For the text-containing cell, return its midpoint in (x, y) coordinate format. 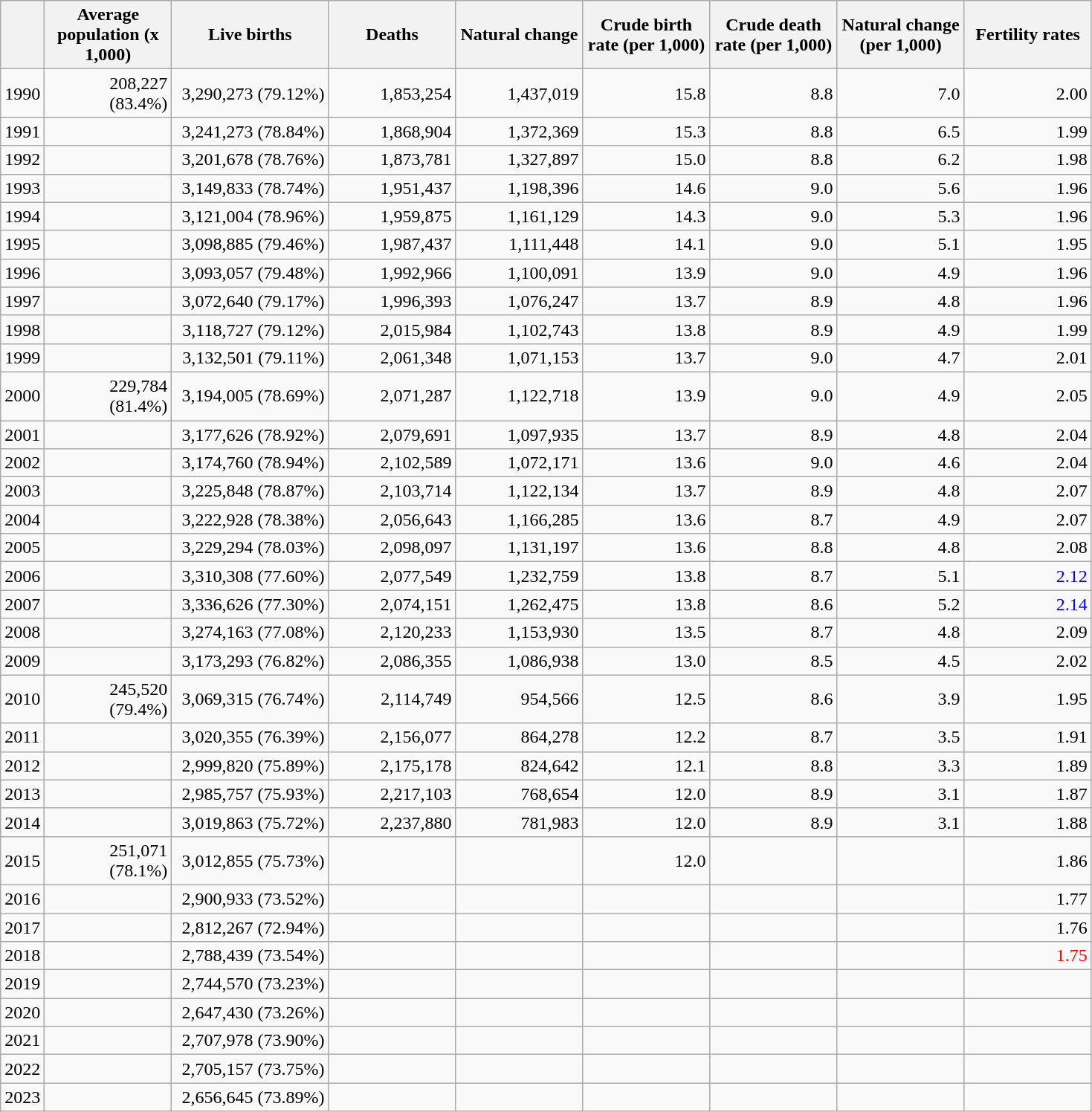
2002 (22, 463)
3,336,626 (77.30%) (250, 604)
1997 (22, 301)
2,114,749 (392, 699)
3.9 (901, 699)
2,102,589 (392, 463)
251,071 (78.1%) (109, 861)
2001 (22, 435)
2,788,439 (73.54%) (250, 956)
1.98 (1027, 160)
15.3 (647, 132)
2011 (22, 737)
1.91 (1027, 737)
3,149,833 (78.74%) (250, 188)
1,122,718 (519, 395)
6.5 (901, 132)
3,072,640 (79.17%) (250, 301)
1,102,743 (519, 329)
3,118,727 (79.12%) (250, 329)
768,654 (519, 794)
2022 (22, 1069)
2,061,348 (392, 358)
2,156,077 (392, 737)
5.6 (901, 188)
4.6 (901, 463)
2,077,549 (392, 576)
Natural change (519, 35)
1,161,129 (519, 216)
14.3 (647, 216)
1991 (22, 132)
Average population (x 1,000) (109, 35)
1,100,091 (519, 273)
12.5 (647, 699)
1.76 (1027, 927)
2010 (22, 699)
1,372,369 (519, 132)
864,278 (519, 737)
1,166,285 (519, 520)
2019 (22, 984)
2,217,103 (392, 794)
13.5 (647, 633)
954,566 (519, 699)
2,103,714 (392, 491)
2.05 (1027, 395)
2.00 (1027, 94)
3,019,863 (75.72%) (250, 822)
2,647,430 (73.26%) (250, 1012)
2.09 (1027, 633)
3,012,855 (75.73%) (250, 861)
3,222,928 (78.38%) (250, 520)
229,784 (81.4%) (109, 395)
2017 (22, 927)
5.2 (901, 604)
3,225,848 (78.87%) (250, 491)
4.7 (901, 358)
4.5 (901, 661)
1.77 (1027, 899)
1,071,153 (519, 358)
2000 (22, 395)
1999 (22, 358)
14.1 (647, 245)
Fertility rates (1027, 35)
1.87 (1027, 794)
1993 (22, 188)
2013 (22, 794)
2020 (22, 1012)
3,098,885 (79.46%) (250, 245)
1995 (22, 245)
1990 (22, 94)
15.0 (647, 160)
3,229,294 (78.03%) (250, 548)
2008 (22, 633)
2,900,933 (73.52%) (250, 899)
2.12 (1027, 576)
3,093,057 (79.48%) (250, 273)
2,056,643 (392, 520)
2.14 (1027, 604)
2,656,645 (73.89%) (250, 1097)
14.6 (647, 188)
245,520 (79.4%) (109, 699)
2018 (22, 956)
1.88 (1027, 822)
2015 (22, 861)
1,076,247 (519, 301)
1,437,019 (519, 94)
2,744,570 (73.23%) (250, 984)
3,201,678 (78.76%) (250, 160)
3,132,501 (79.11%) (250, 358)
1,072,171 (519, 463)
1992 (22, 160)
Natural change (per 1,000) (901, 35)
1,131,197 (519, 548)
2023 (22, 1097)
3,020,355 (76.39%) (250, 737)
Live births (250, 35)
2,071,287 (392, 395)
824,642 (519, 766)
2006 (22, 576)
15.8 (647, 94)
8.5 (773, 661)
2,086,355 (392, 661)
2.01 (1027, 358)
3.3 (901, 766)
1,873,781 (392, 160)
781,983 (519, 822)
2016 (22, 899)
1996 (22, 273)
1998 (22, 329)
1,853,254 (392, 94)
3,174,760 (78.94%) (250, 463)
2,237,880 (392, 822)
3,274,163 (77.08%) (250, 633)
1,122,134 (519, 491)
1,868,904 (392, 132)
3,173,293 (76.82%) (250, 661)
1,086,938 (519, 661)
2,079,691 (392, 435)
1,327,897 (519, 160)
Crude death rate (per 1,000) (773, 35)
12.2 (647, 737)
1,959,875 (392, 216)
1.75 (1027, 956)
2004 (22, 520)
3,241,273 (78.84%) (250, 132)
1994 (22, 216)
208,227 (83.4%) (109, 94)
2.08 (1027, 548)
2,705,157 (73.75%) (250, 1069)
2014 (22, 822)
7.0 (901, 94)
2,098,097 (392, 548)
2012 (22, 766)
1,232,759 (519, 576)
Deaths (392, 35)
6.2 (901, 160)
2,999,820 (75.89%) (250, 766)
5.3 (901, 216)
1,198,396 (519, 188)
2,120,233 (392, 633)
1.86 (1027, 861)
2,175,178 (392, 766)
1,111,448 (519, 245)
1,097,935 (519, 435)
3,194,005 (78.69%) (250, 395)
2,985,757 (75.93%) (250, 794)
1,996,393 (392, 301)
Crude birth rate (per 1,000) (647, 35)
2,015,984 (392, 329)
2009 (22, 661)
12.1 (647, 766)
3.5 (901, 737)
2005 (22, 548)
13.0 (647, 661)
3,290,273 (79.12%) (250, 94)
1.89 (1027, 766)
2,812,267 (72.94%) (250, 927)
3,069,315 (76.74%) (250, 699)
3,177,626 (78.92%) (250, 435)
2003 (22, 491)
2021 (22, 1041)
1,153,930 (519, 633)
1,987,437 (392, 245)
2,707,978 (73.90%) (250, 1041)
3,121,004 (78.96%) (250, 216)
1,951,437 (392, 188)
1,262,475 (519, 604)
1,992,966 (392, 273)
2,074,151 (392, 604)
2.02 (1027, 661)
2007 (22, 604)
3,310,308 (77.60%) (250, 576)
